Search for the cell housing the specified text and yield its (X, Y) center coordinate. 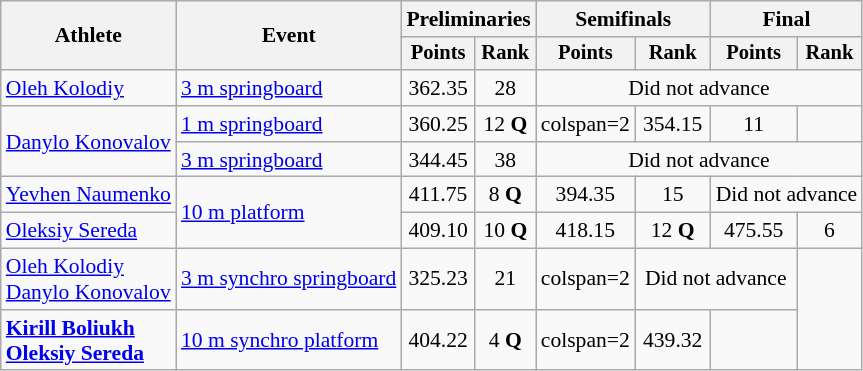
360.25 (438, 124)
Yevhen Naumenko (88, 195)
Event (288, 36)
8 Q (506, 195)
21 (506, 280)
325.23 (438, 280)
Athlete (88, 36)
Semifinals (624, 19)
362.35 (438, 88)
394.35 (586, 195)
354.15 (673, 124)
Oleh Kolodiy Danylo Konovalov (88, 280)
6 (830, 231)
475.55 (754, 231)
10 m synchro platform (288, 340)
344.45 (438, 160)
10 Q (506, 231)
11 (754, 124)
Oleksiy Sereda (88, 231)
10 m platform (288, 212)
411.75 (438, 195)
Final (787, 19)
15 (673, 195)
418.15 (586, 231)
38 (506, 160)
1 m springboard (288, 124)
Oleh Kolodiy (88, 88)
Kirill Boliukh Oleksiy Sereda (88, 340)
404.22 (438, 340)
4 Q (506, 340)
409.10 (438, 231)
3 m synchro springboard (288, 280)
Danylo Konovalov (88, 142)
439.32 (673, 340)
28 (506, 88)
Preliminaries (468, 19)
